Pinpoint the cell where the given text exists, returning its [X, Y] midpoint coordinate. 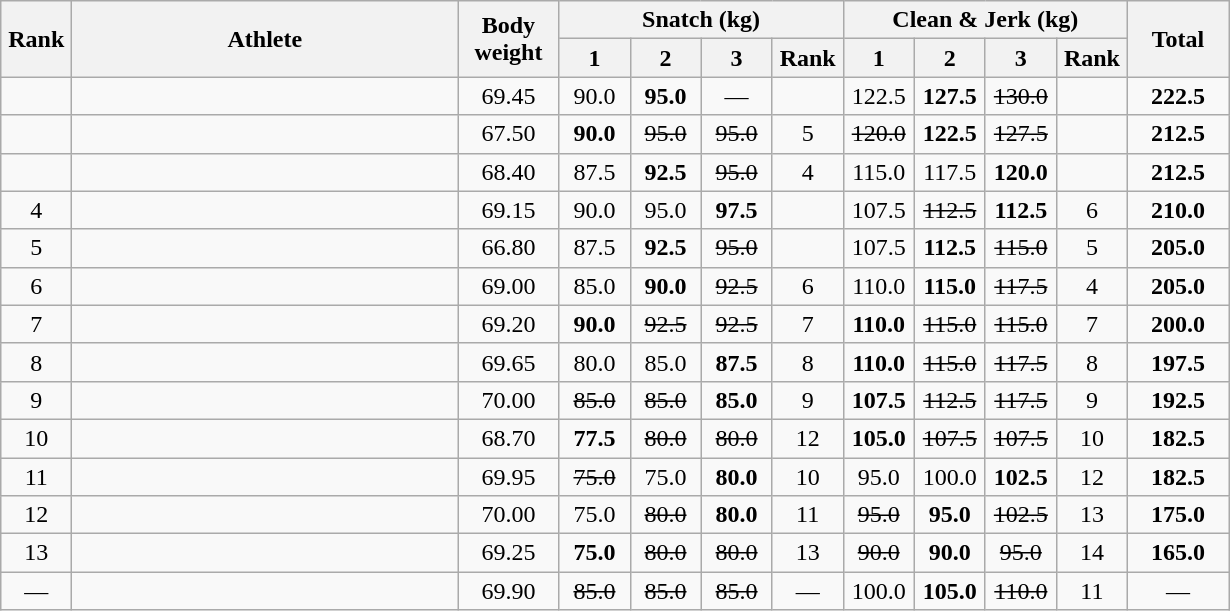
69.15 [508, 210]
192.5 [1178, 400]
67.50 [508, 134]
222.5 [1178, 96]
69.95 [508, 477]
66.80 [508, 248]
175.0 [1178, 515]
68.70 [508, 438]
97.5 [736, 210]
165.0 [1178, 553]
197.5 [1178, 362]
69.65 [508, 362]
Body weight [508, 39]
69.45 [508, 96]
Athlete [265, 39]
69.20 [508, 324]
Total [1178, 39]
Snatch (kg) [701, 20]
Clean & Jerk (kg) [985, 20]
69.00 [508, 286]
69.25 [508, 553]
210.0 [1178, 210]
130.0 [1020, 96]
14 [1092, 553]
77.5 [594, 438]
68.40 [508, 172]
200.0 [1178, 324]
69.90 [508, 591]
